For the text-containing cell, return its midpoint in [x, y] coordinate format. 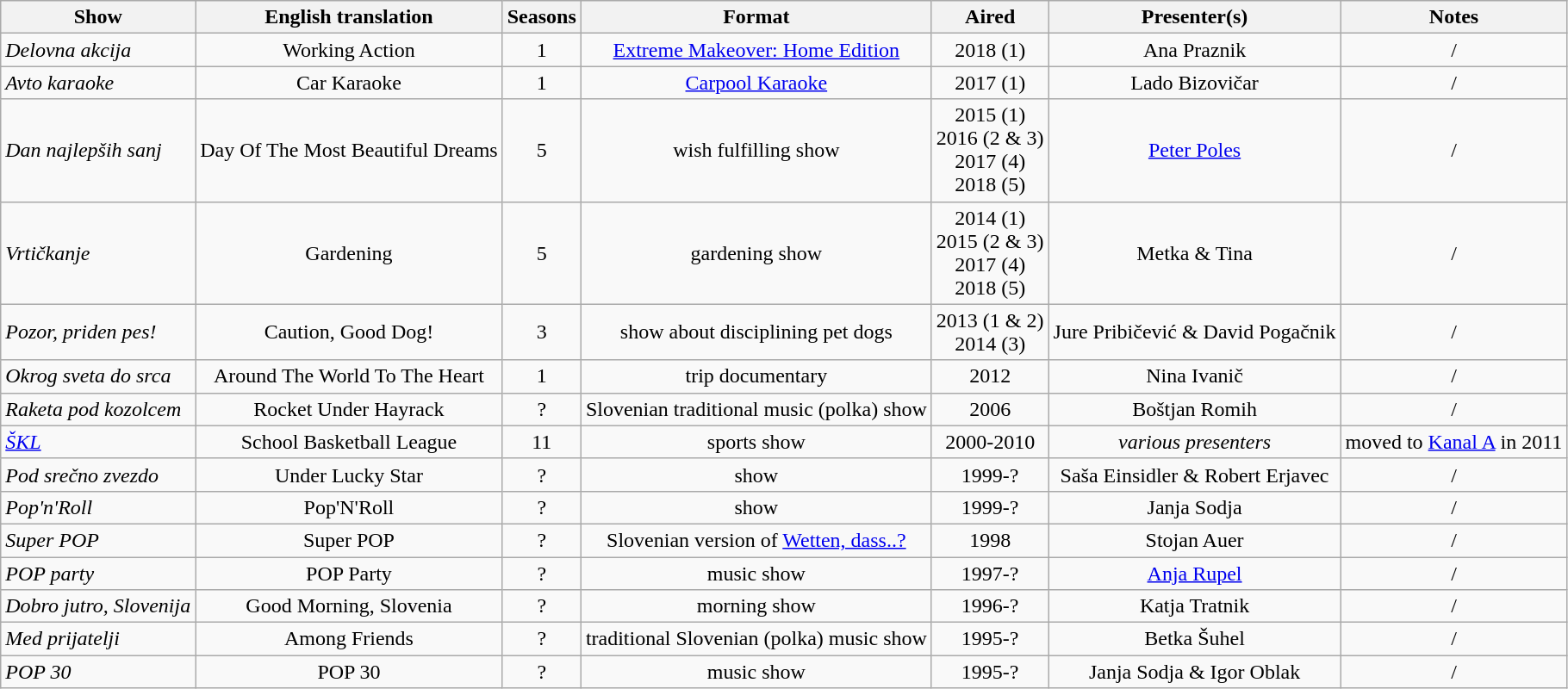
English translation [350, 17]
Slovenian traditional music (polka) show [756, 409]
2014 (1)2015 (2 & 3)2017 (4)2018 (5) [990, 253]
Around The World To The Heart [350, 376]
Stojan Auer [1194, 540]
Show [98, 17]
Nina Ivanič [1194, 376]
Pop'N'Roll [350, 507]
Rocket Under Hayrack [350, 409]
various presenters [1194, 442]
gardening show [756, 253]
Delovna akcija [98, 50]
2017 (1) [990, 83]
Avto karaoke [98, 83]
Lado Bizovičar [1194, 83]
1998 [990, 540]
Under Lucky Star [350, 475]
Presenter(s) [1194, 17]
Janja Sodja [1194, 507]
Janja Sodja & Igor Oblak [1194, 672]
morning show [756, 606]
Anja Rupel [1194, 573]
Jure Pribičević & David Pogačnik [1194, 332]
Among Friends [350, 639]
POP party [98, 573]
School Basketball League [350, 442]
Raketa pod kozolcem [98, 409]
Slovenian version of Wetten, dass..? [756, 540]
Aired [990, 17]
trip documentary [756, 376]
Dobro jutro, Slovenija [98, 606]
Seasons [541, 17]
2012 [990, 376]
Day Of The Most Beautiful Dreams [350, 150]
show about disciplining pet dogs [756, 332]
Notes [1454, 17]
2015 (1)2016 (2 & 3)2017 (4)2018 (5) [990, 150]
Dan najlepših sanj [98, 150]
Format [756, 17]
Katja Tratnik [1194, 606]
2000-2010 [990, 442]
Working Action [350, 50]
Good Morning, Slovenia [350, 606]
1997-? [990, 573]
Vrtičkanje [98, 253]
Caution, Good Dog! [350, 332]
2006 [990, 409]
Betka Šuhel [1194, 639]
1996-? [990, 606]
Extreme Makeover: Home Edition [756, 50]
Ana Praznik [1194, 50]
moved to Kanal A in 2011 [1454, 442]
Metka & Tina [1194, 253]
3 [541, 332]
sports show [756, 442]
Carpool Karaoke [756, 83]
Saša Einsidler & Robert Erjavec [1194, 475]
2018 (1) [990, 50]
Pozor, priden pes! [98, 332]
Pod srečno zvezdo [98, 475]
POP Party [350, 573]
Gardening [350, 253]
ŠKL [98, 442]
Pop'n'Roll [98, 507]
Boštjan Romih [1194, 409]
2013 (1 & 2)2014 (3) [990, 332]
Car Karaoke [350, 83]
11 [541, 442]
Peter Poles [1194, 150]
wish fulfilling show [756, 150]
Okrog sveta do srca [98, 376]
traditional Slovenian (polka) music show [756, 639]
Med prijatelji [98, 639]
